Output the (X, Y) coordinate of the center of the cell containing the given text.  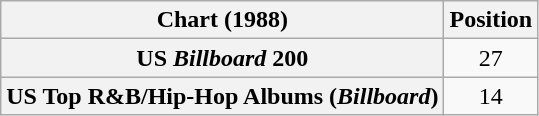
14 (491, 96)
Chart (1988) (222, 20)
US Billboard 200 (222, 58)
Position (491, 20)
27 (491, 58)
US Top R&B/Hip-Hop Albums (Billboard) (222, 96)
